From the cell containing the given text, extract its center point as [x, y] coordinate. 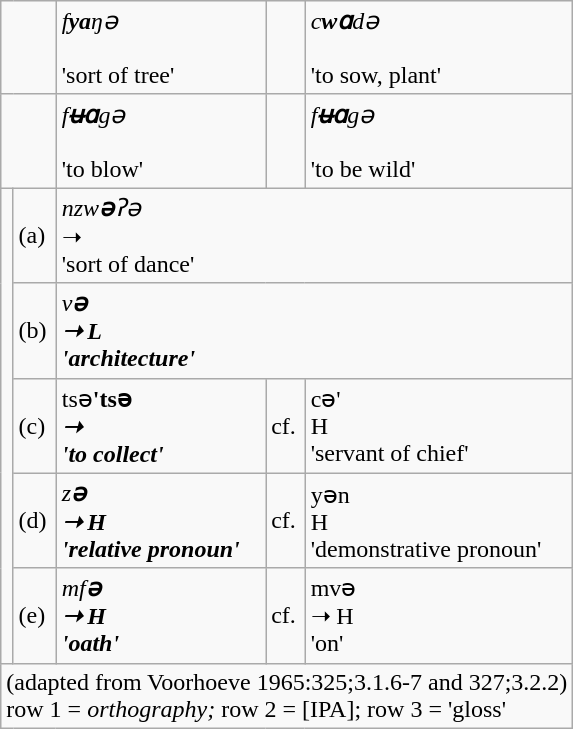
mvə➝ H'on' [439, 616]
və➝ L'architecture' [314, 330]
tsə'tsə ➝ 'to collect' [160, 426]
(e) [34, 616]
cwɑdə'to sow, plant' [439, 48]
(b) [34, 330]
fʉɑgə'to be wild' [439, 141]
nzwəʔə➝'sort of dance' [314, 236]
fʉɑgə'to blow' [160, 141]
fyaŋə'sort of tree' [160, 48]
zə ➝ H'relative pronoun' [160, 520]
(a) [34, 236]
(c) [34, 426]
(adapted from Voorhoeve 1965:325;3.1.6-7 and 327;3.2.2)row 1 = orthography; row 2 = [IPA]; row 3 = 'gloss' [287, 696]
mfə➝ H'oath' [160, 616]
cə' H'servant of chief' [439, 426]
yən H'demonstrative pronoun' [439, 520]
(d) [34, 520]
